For the text-containing cell, return its midpoint in [x, y] coordinate format. 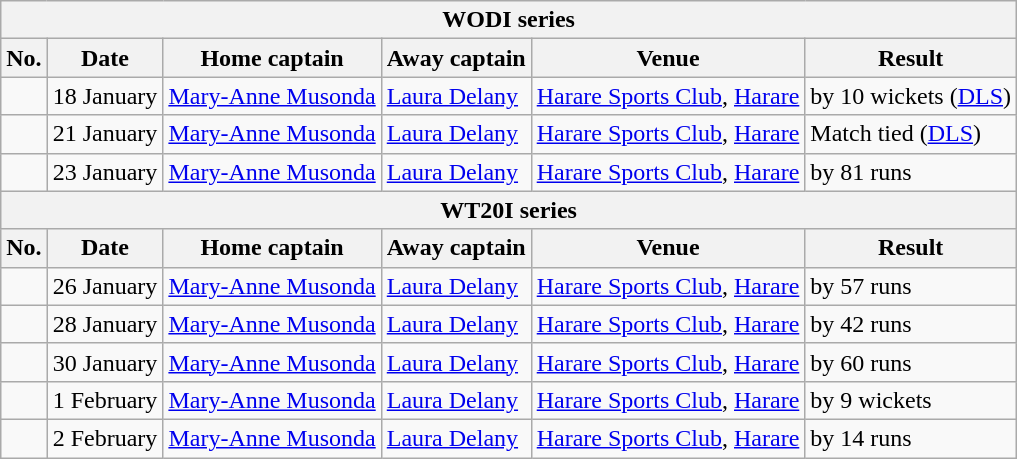
28 January [105, 324]
by 81 runs [911, 172]
WT20I series [509, 210]
30 January [105, 362]
by 9 wickets [911, 400]
1 February [105, 400]
by 42 runs [911, 324]
WODI series [509, 20]
2 February [105, 438]
Match tied (DLS) [911, 134]
by 60 runs [911, 362]
21 January [105, 134]
by 10 wickets (DLS) [911, 96]
23 January [105, 172]
by 14 runs [911, 438]
by 57 runs [911, 286]
26 January [105, 286]
18 January [105, 96]
